Extract the (x, y) coordinate from the center of the cell holding the provided text.  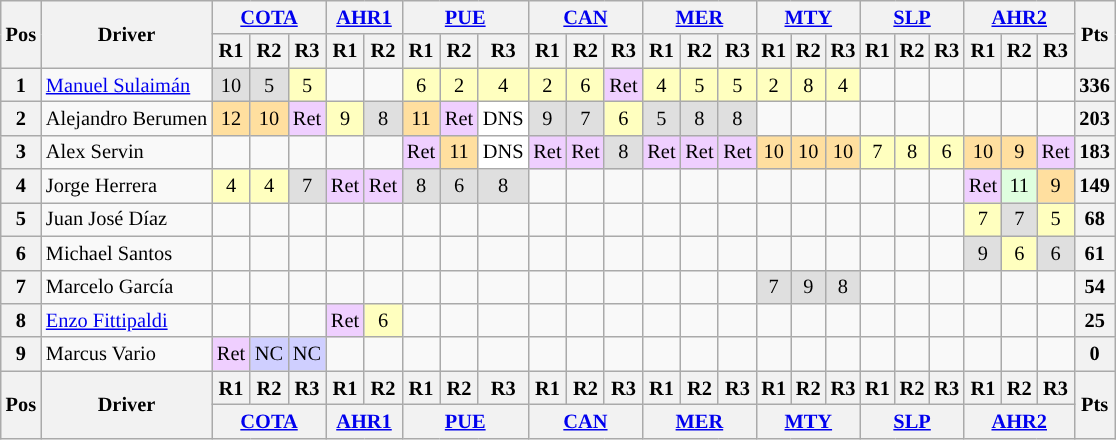
336 (1095, 85)
Alex Servin (126, 152)
54 (1095, 287)
68 (1095, 219)
61 (1095, 253)
Juan José Díaz (126, 219)
12 (231, 118)
Marcelo García (126, 287)
3 (21, 152)
149 (1095, 186)
Michael Santos (126, 253)
1 (21, 85)
Manuel Sulaimán (126, 85)
203 (1095, 118)
Jorge Herrera (126, 186)
Marcus Vario (126, 354)
Enzo Fittipaldi (126, 320)
25 (1095, 320)
0 (1095, 354)
183 (1095, 152)
Alejandro Berumen (126, 118)
